From the cell containing the given text, extract its center point as (x, y) coordinate. 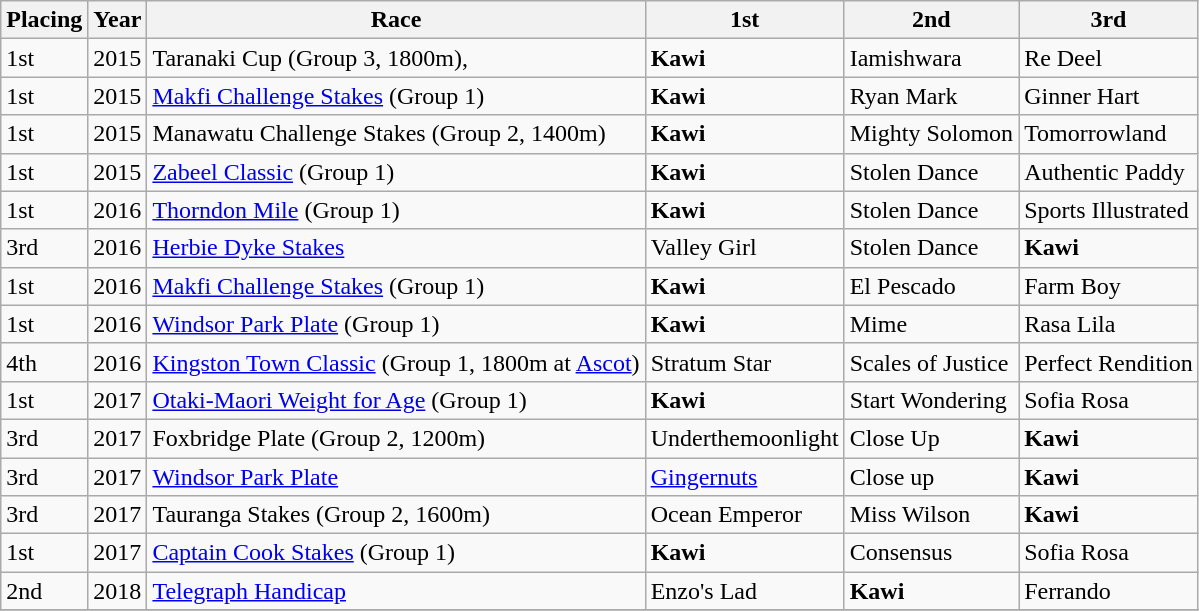
Re Deel (1109, 58)
Miss Wilson (931, 515)
Zabeel Classic (Group 1) (396, 172)
Enzo's Lad (744, 591)
Foxbridge Plate (Group 2, 1200m) (396, 438)
Close Up (931, 438)
Ferrando (1109, 591)
Rasa Lila (1109, 324)
Placing (44, 20)
Mime (931, 324)
Iamishwara (931, 58)
Authentic Paddy (1109, 172)
Perfect Rendition (1109, 362)
Otaki-Maori Weight for Age (Group 1) (396, 400)
Race (396, 20)
Sports Illustrated (1109, 210)
Stratum Star (744, 362)
Year (118, 20)
El Pescado (931, 286)
2018 (118, 591)
Manawatu Challenge Stakes (Group 2, 1400m) (396, 134)
Farm Boy (1109, 286)
Telegraph Handicap (396, 591)
Consensus (931, 553)
Thorndon Mile (Group 1) (396, 210)
Underthemoonlight (744, 438)
Start Wondering (931, 400)
4th (44, 362)
Close up (931, 477)
Mighty Solomon (931, 134)
Gingernuts (744, 477)
Valley Girl (744, 248)
Herbie Dyke Stakes (396, 248)
Captain Cook Stakes (Group 1) (396, 553)
Kingston Town Classic (Group 1, 1800m at Ascot) (396, 362)
Tauranga Stakes (Group 2, 1600m) (396, 515)
Ocean Emperor (744, 515)
Ginner Hart (1109, 96)
Taranaki Cup (Group 3, 1800m), (396, 58)
Windsor Park Plate (Group 1) (396, 324)
Ryan Mark (931, 96)
Tomorrowland (1109, 134)
Scales of Justice (931, 362)
Windsor Park Plate (396, 477)
